Scan for the cell matching the given text and deliver its (X, Y) coordinate at center. 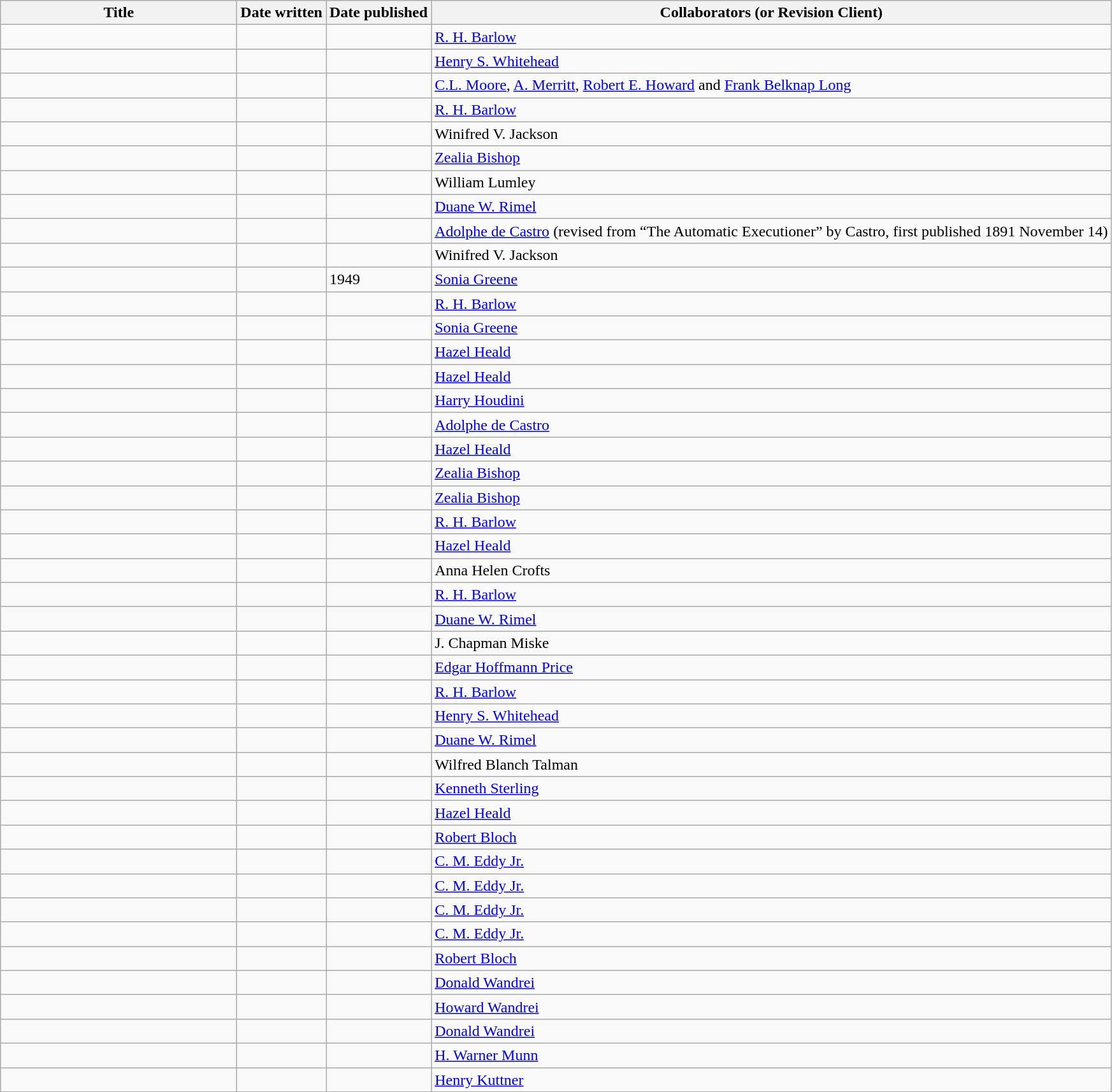
Edgar Hoffmann Price (771, 667)
H. Warner Munn (771, 1055)
Date written (282, 13)
William Lumley (771, 182)
1949 (379, 279)
Title (119, 13)
J. Chapman Miske (771, 643)
Harry Houdini (771, 401)
Anna Helen Crofts (771, 570)
Henry Kuttner (771, 1080)
Collaborators (or Revision Client) (771, 13)
Adolphe de Castro (revised from “The Automatic Executioner” by Castro, first published 1891 November 14) (771, 231)
C.L. Moore, A. Merritt, Robert E. Howard and Frank Belknap Long (771, 85)
Adolphe de Castro (771, 425)
Date published (379, 13)
Wilfred Blanch Talman (771, 765)
Kenneth Sterling (771, 789)
Howard Wandrei (771, 1007)
